Output the (X, Y) coordinate of the center of the cell containing the given text.  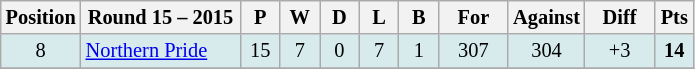
Northern Pride (161, 51)
307 (474, 51)
Pts (674, 17)
For (474, 17)
Position (41, 17)
L (379, 17)
B (419, 17)
P (260, 17)
304 (546, 51)
8 (41, 51)
D (340, 17)
Against (546, 17)
0 (340, 51)
1 (419, 51)
Round 15 – 2015 (161, 17)
W (300, 17)
Diff (620, 17)
14 (674, 51)
+3 (620, 51)
15 (260, 51)
